Detect which cell encompasses the target text, then output its [X, Y] center coordinate. 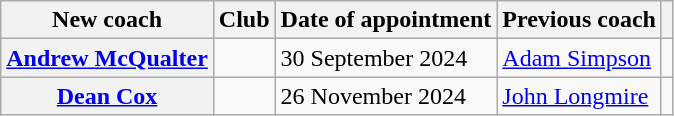
Date of appointment [386, 20]
Dean Cox [108, 96]
Adam Simpson [580, 58]
30 September 2024 [386, 58]
Club [244, 20]
New coach [108, 20]
John Longmire [580, 96]
Previous coach [580, 20]
Andrew McQualter [108, 58]
26 November 2024 [386, 96]
